Return (x, y) of the center of cell containing provided text 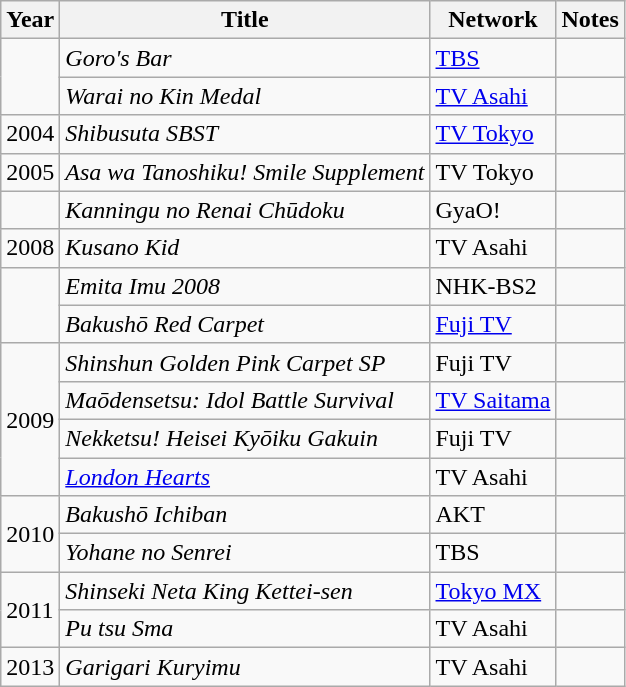
Nekketsu! Heisei Kyōiku Gakuin (245, 438)
NHK-BS2 (493, 286)
Emita Imu 2008 (245, 286)
Tokyo MX (493, 591)
Asa wa Tanoshiku! Smile Supplement (245, 172)
TV Saitama (493, 400)
Kusano Kid (245, 248)
Year (30, 20)
Goro's Bar (245, 58)
Shinseki Neta King Kettei-sen (245, 591)
2011 (30, 610)
GyaO! (493, 210)
Pu tsu Sma (245, 629)
2008 (30, 248)
Notes (590, 20)
Network (493, 20)
Bakushō Red Carpet (245, 324)
AKT (493, 515)
2013 (30, 667)
Yohane no Senrei (245, 553)
Bakushō Ichiban (245, 515)
Garigari Kuryimu (245, 667)
Title (245, 20)
Kanningu no Renai Chūdoku (245, 210)
2004 (30, 134)
Shibusuta SBST (245, 134)
2005 (30, 172)
2010 (30, 534)
Shinshun Golden Pink Carpet SP (245, 362)
Warai no Kin Medal (245, 96)
Maōdensetsu: Idol Battle Survival (245, 400)
London Hearts (245, 477)
2009 (30, 419)
